Return the (x, y) coordinate for the center point of the cell that contains the specified text.  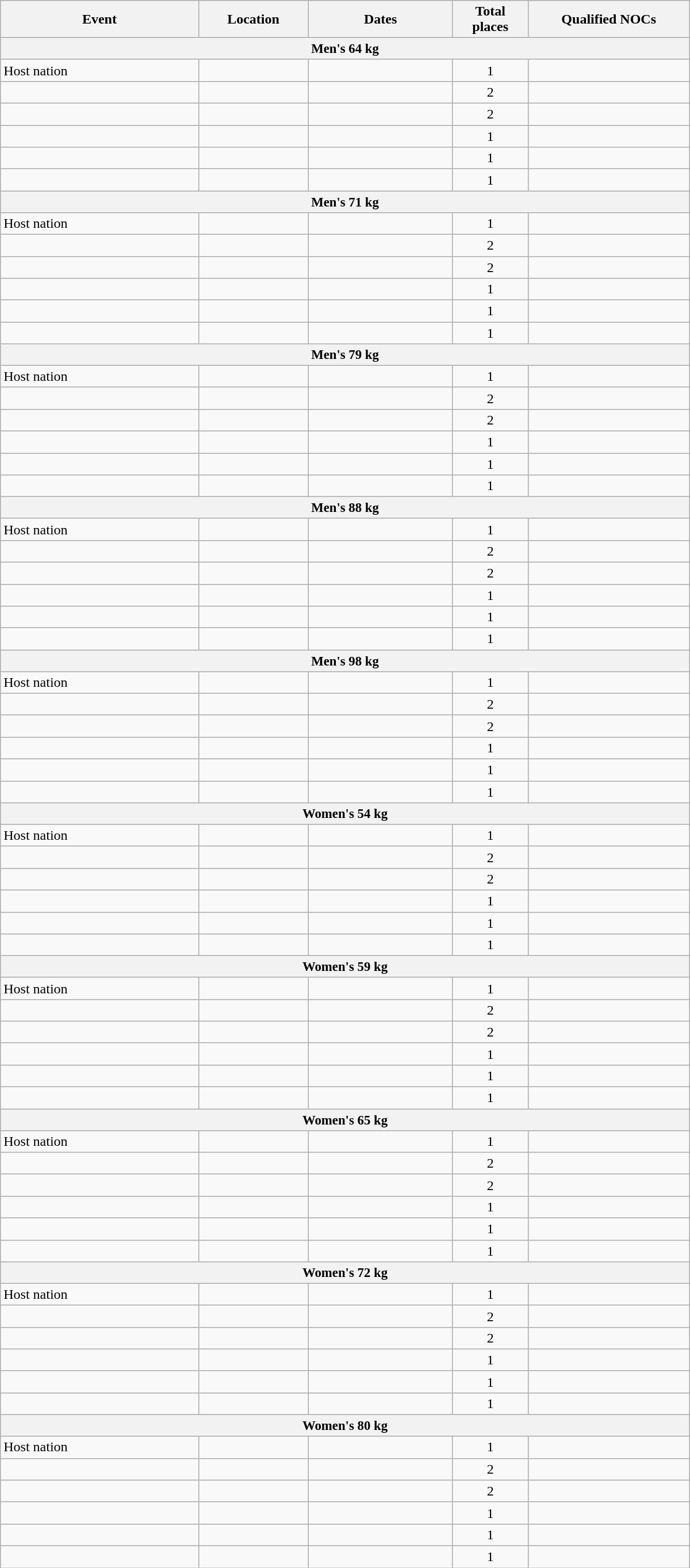
Qualified NOCs (608, 20)
Men's 71 kg (345, 202)
Men's 98 kg (345, 661)
Women's 72 kg (345, 1273)
Women's 80 kg (345, 1426)
Men's 88 kg (345, 508)
Women's 65 kg (345, 1120)
Women's 59 kg (345, 967)
Location (253, 20)
Total places (490, 20)
Women's 54 kg (345, 814)
Men's 79 kg (345, 355)
Dates (381, 20)
Event (99, 20)
Men's 64 kg (345, 49)
